Scan for the cell matching the given text and deliver its [x, y] coordinate at center. 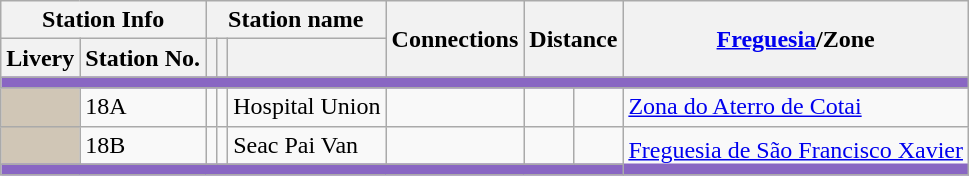
Freguesia de São Francisco Xavier [796, 150]
Livery [40, 58]
Seac Pai Van [307, 145]
Zona do Aterro de Cotai [796, 107]
Freguesia/Zone [796, 39]
Connections [455, 39]
Distance [574, 39]
18A [143, 107]
Hospital Union [307, 107]
Station Info [104, 20]
Station No. [143, 58]
18B [143, 145]
Station name [296, 20]
